Capture the cell that displays the provided text and extract its (x, y) central coordinate. 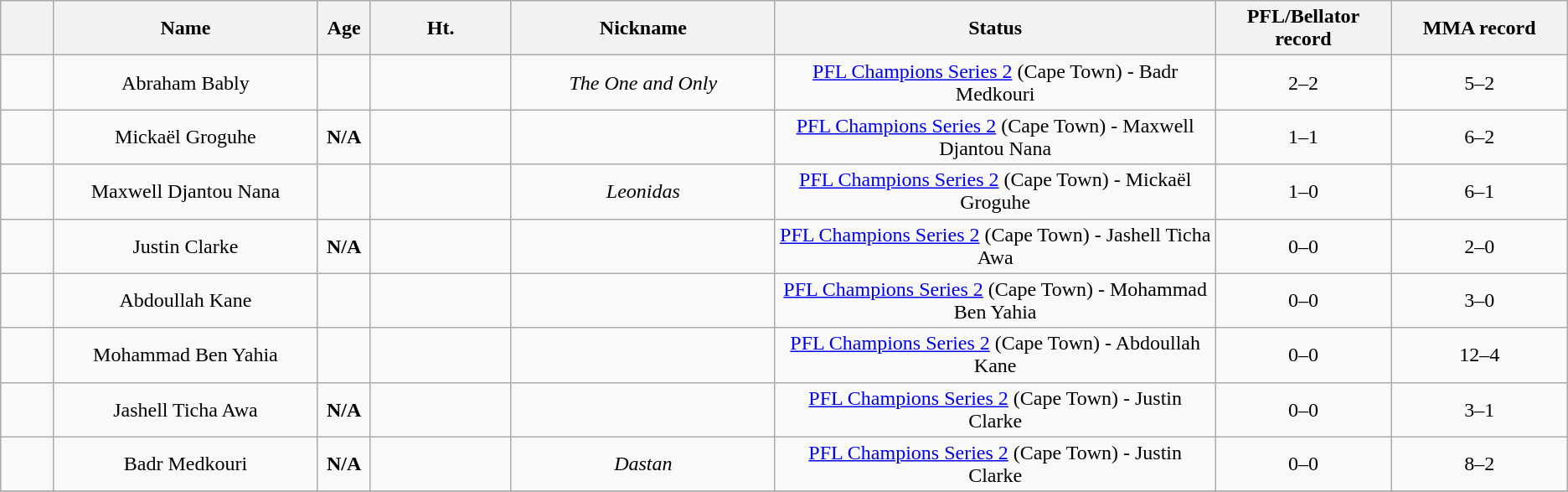
PFL Champions Series 2 (Cape Town) - Jashell Ticha Awa (995, 246)
MMA record (1479, 28)
6–2 (1479, 137)
Justin Clarke (186, 246)
3–1 (1479, 409)
Abdoullah Kane (186, 300)
PFL Champions Series 2 (Cape Town) - Abdoullah Kane (995, 355)
The One and Only (643, 82)
PFL Champions Series 2 (Cape Town) - Badr Medkouri (995, 82)
Jashell Ticha Awa (186, 409)
Mickaël Groguhe (186, 137)
2–2 (1303, 82)
8–2 (1479, 464)
Dastan (643, 464)
PFL Champions Series 2 (Cape Town) - Mickaël Groguhe (995, 191)
2–0 (1479, 246)
PFL Champions Series 2 (Cape Town) - Mohammad Ben Yahia (995, 300)
Status (995, 28)
Age (343, 28)
Leonidas (643, 191)
Badr Medkouri (186, 464)
Ht. (441, 28)
Mohammad Ben Yahia (186, 355)
1–1 (1303, 137)
Abraham Bably (186, 82)
PFL/Bellator record (1303, 28)
5–2 (1479, 82)
6–1 (1479, 191)
Maxwell Djantou Nana (186, 191)
PFL Champions Series 2 (Cape Town) - Maxwell Djantou Nana (995, 137)
12–4 (1479, 355)
Nickname (643, 28)
Name (186, 28)
3–0 (1479, 300)
1–0 (1303, 191)
